For the text-containing cell, return its midpoint in (X, Y) coordinate format. 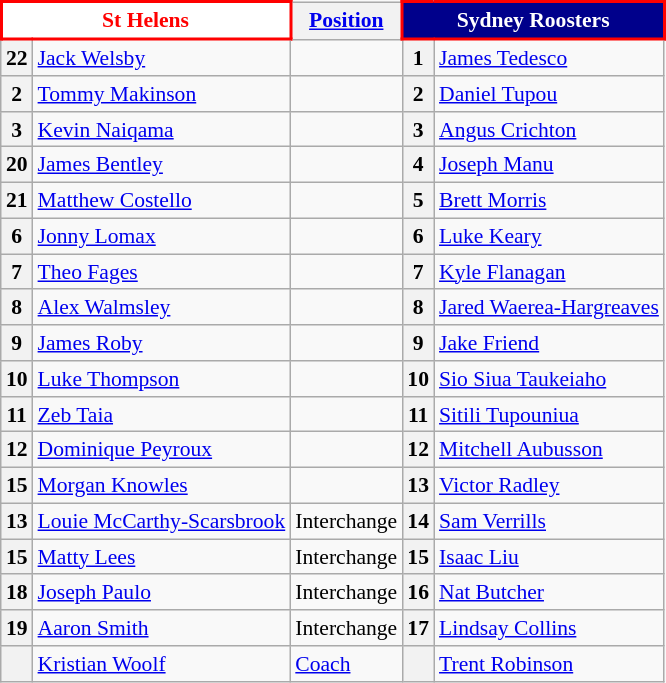
19 (17, 628)
Angus Crichton (549, 129)
18 (17, 592)
Brett Morris (549, 200)
Kyle Flanagan (549, 272)
1 (418, 57)
Matthew Costello (162, 200)
Trent Robinson (549, 664)
16 (418, 592)
Sydney Roosters (533, 20)
22 (17, 57)
Jake Friend (549, 343)
Theo Fages (162, 272)
Matty Lees (162, 557)
Joseph Paulo (162, 592)
Sitili Tupouniua (549, 414)
Kevin Naiqama (162, 129)
14 (418, 521)
Aaron Smith (162, 628)
Position (346, 20)
James Tedesco (549, 57)
Daniel Tupou (549, 94)
Jared Waerea-Hargreaves (549, 307)
Tommy Makinson (162, 94)
Coach (346, 664)
Luke Keary (549, 236)
Lindsay Collins (549, 628)
Nat Butcher (549, 592)
Zeb Taia (162, 414)
4 (418, 165)
Jonny Lomax (162, 236)
James Roby (162, 343)
Victor Radley (549, 485)
Louie McCarthy-Scarsbrook (162, 521)
5 (418, 200)
Luke Thompson (162, 379)
St Helens (146, 20)
21 (17, 200)
Dominique Peyroux (162, 450)
Isaac Liu (549, 557)
Sio Siua Taukeiaho (549, 379)
Morgan Knowles (162, 485)
Kristian Woolf (162, 664)
Mitchell Aubusson (549, 450)
James Bentley (162, 165)
20 (17, 165)
17 (418, 628)
Jack Welsby (162, 57)
Joseph Manu (549, 165)
Alex Walmsley (162, 307)
Sam Verrills (549, 521)
